Return the (x, y) coordinate for the center point of the cell that contains the specified text.  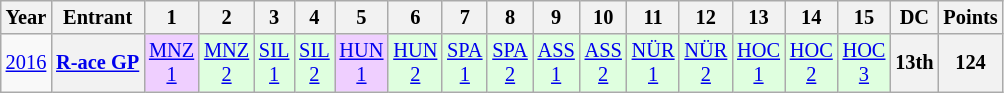
HUN1 (362, 63)
HOC3 (864, 63)
R-ace GP (98, 63)
2 (226, 17)
4 (314, 17)
9 (556, 17)
124 (970, 63)
SPA2 (510, 63)
14 (812, 17)
HUN2 (415, 63)
SIL1 (274, 63)
13 (758, 17)
HOC1 (758, 63)
6 (415, 17)
15 (864, 17)
7 (464, 17)
13th (914, 63)
11 (654, 17)
1 (172, 17)
MNZ1 (172, 63)
3 (274, 17)
MNZ2 (226, 63)
NÜR1 (654, 63)
DC (914, 17)
Points (970, 17)
Year (26, 17)
10 (604, 17)
NÜR2 (706, 63)
2016 (26, 63)
ASS2 (604, 63)
12 (706, 17)
Entrant (98, 17)
SIL2 (314, 63)
SPA1 (464, 63)
ASS1 (556, 63)
5 (362, 17)
8 (510, 17)
HOC2 (812, 63)
